Return [X, Y] of the center of cell containing provided text 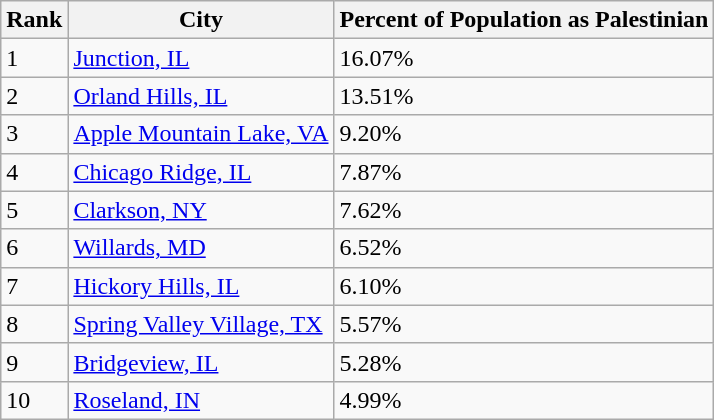
Roseland, IN [201, 400]
Bridgeview, IL [201, 362]
3 [34, 134]
Willards, MD [201, 248]
5.57% [524, 324]
5.28% [524, 362]
7 [34, 286]
Orland Hills, IL [201, 96]
2 [34, 96]
Hickory Hills, IL [201, 286]
Junction, IL [201, 58]
10 [34, 400]
Spring Valley Village, TX [201, 324]
Rank [34, 20]
16.07% [524, 58]
5 [34, 210]
13.51% [524, 96]
9 [34, 362]
6 [34, 248]
City [201, 20]
Apple Mountain Lake, VA [201, 134]
1 [34, 58]
Chicago Ridge, IL [201, 172]
6.10% [524, 286]
4 [34, 172]
9.20% [524, 134]
Percent of Population as Palestinian [524, 20]
Clarkson, NY [201, 210]
8 [34, 324]
7.62% [524, 210]
7.87% [524, 172]
6.52% [524, 248]
4.99% [524, 400]
